Return (x, y) of the center of cell containing provided text 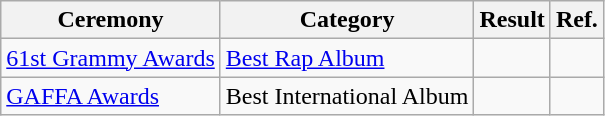
Category (347, 20)
Best International Album (347, 96)
Result (512, 20)
Ref. (576, 20)
Ceremony (111, 20)
Best Rap Album (347, 58)
GAFFA Awards (111, 96)
61st Grammy Awards (111, 58)
